Capture the cell that displays the provided text and extract its (X, Y) central coordinate. 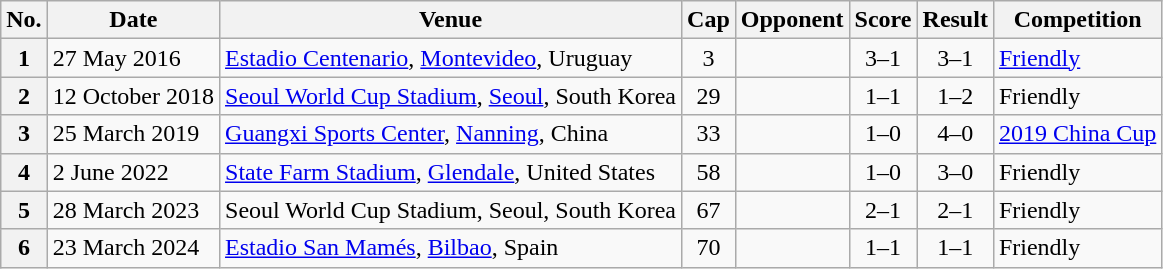
Estadio San Mamés, Bilbao, Spain (451, 248)
5 (24, 210)
1 (24, 58)
2 June 2022 (133, 172)
2 (24, 96)
4–0 (955, 134)
33 (709, 134)
27 May 2016 (133, 58)
58 (709, 172)
Score (883, 20)
Venue (451, 20)
State Farm Stadium, Glendale, United States (451, 172)
Opponent (792, 20)
2019 China Cup (1077, 134)
4 (24, 172)
70 (709, 248)
Result (955, 20)
25 March 2019 (133, 134)
3–0 (955, 172)
29 (709, 96)
Cap (709, 20)
Estadio Centenario, Montevideo, Uruguay (451, 58)
67 (709, 210)
28 March 2023 (133, 210)
Guangxi Sports Center, Nanning, China (451, 134)
Date (133, 20)
23 March 2024 (133, 248)
6 (24, 248)
12 October 2018 (133, 96)
1–2 (955, 96)
Competition (1077, 20)
No. (24, 20)
